From the cell containing the given text, extract its center point as [X, Y] coordinate. 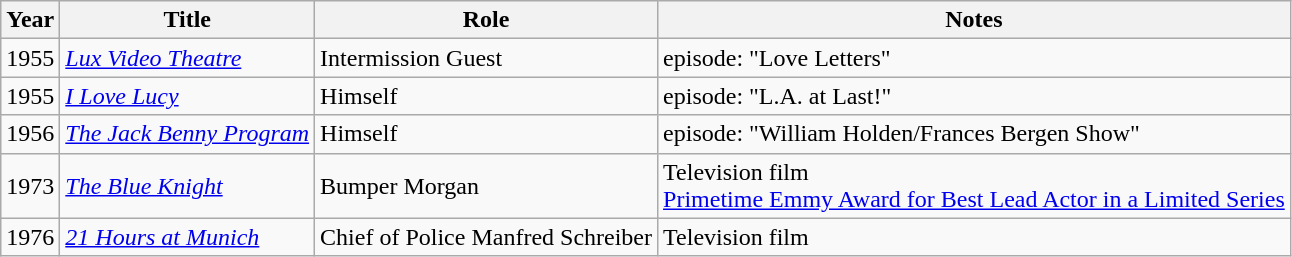
episode: "Love Letters" [974, 58]
1973 [30, 186]
episode: "L.A. at Last!" [974, 96]
Television film [974, 237]
Intermission Guest [486, 58]
1956 [30, 134]
Title [188, 20]
episode: "William Holden/Frances Bergen Show" [974, 134]
The Jack Benny Program [188, 134]
Television film Primetime Emmy Award for Best Lead Actor in a Limited Series [974, 186]
Year [30, 20]
Chief of Police Manfred Schreiber [486, 237]
21 Hours at Munich [188, 237]
Notes [974, 20]
Lux Video Theatre [188, 58]
Role [486, 20]
The Blue Knight [188, 186]
1976 [30, 237]
Bumper Morgan [486, 186]
I Love Lucy [188, 96]
